Pinpoint the cell where the given text exists, returning its (x, y) midpoint coordinate. 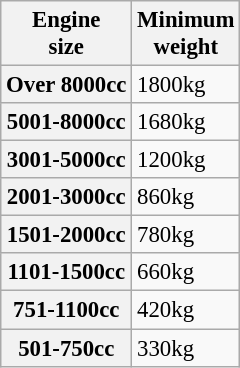
330kg (186, 348)
Engine size (66, 34)
1200kg (186, 160)
1680kg (186, 122)
751-1100cc (66, 310)
Minimum weight (186, 34)
1800kg (186, 85)
420kg (186, 310)
1101-1500cc (66, 273)
5001-8000cc (66, 122)
501-750cc (66, 348)
860kg (186, 197)
3001-5000cc (66, 160)
1501-2000cc (66, 235)
Over 8000cc (66, 85)
660kg (186, 273)
780kg (186, 235)
2001-3000cc (66, 197)
